From the cell containing the given text, extract its center point as [X, Y] coordinate. 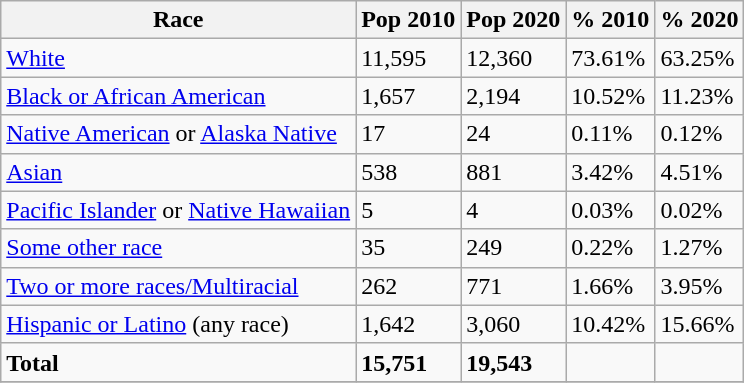
11.23% [700, 96]
10.52% [610, 96]
4.51% [700, 172]
0.12% [700, 134]
1,642 [408, 324]
Black or African American [178, 96]
1.27% [700, 248]
Asian [178, 172]
15.66% [700, 324]
35 [408, 248]
24 [514, 134]
5 [408, 210]
Pop 2020 [514, 20]
0.22% [610, 248]
Native American or Alaska Native [178, 134]
262 [408, 286]
771 [514, 286]
3.95% [700, 286]
Two or more races/Multiracial [178, 286]
% 2010 [610, 20]
Pop 2010 [408, 20]
Total [178, 362]
11,595 [408, 58]
% 2020 [700, 20]
538 [408, 172]
19,543 [514, 362]
White [178, 58]
881 [514, 172]
0.02% [700, 210]
Hispanic or Latino (any race) [178, 324]
Race [178, 20]
73.61% [610, 58]
1,657 [408, 96]
17 [408, 134]
10.42% [610, 324]
15,751 [408, 362]
249 [514, 248]
0.11% [610, 134]
4 [514, 210]
Pacific Islander or Native Hawaiian [178, 210]
12,360 [514, 58]
0.03% [610, 210]
3,060 [514, 324]
3.42% [610, 172]
1.66% [610, 286]
Some other race [178, 248]
63.25% [700, 58]
2,194 [514, 96]
